Determine the [X, Y] coordinate at the center of the cell enclosing the given text.  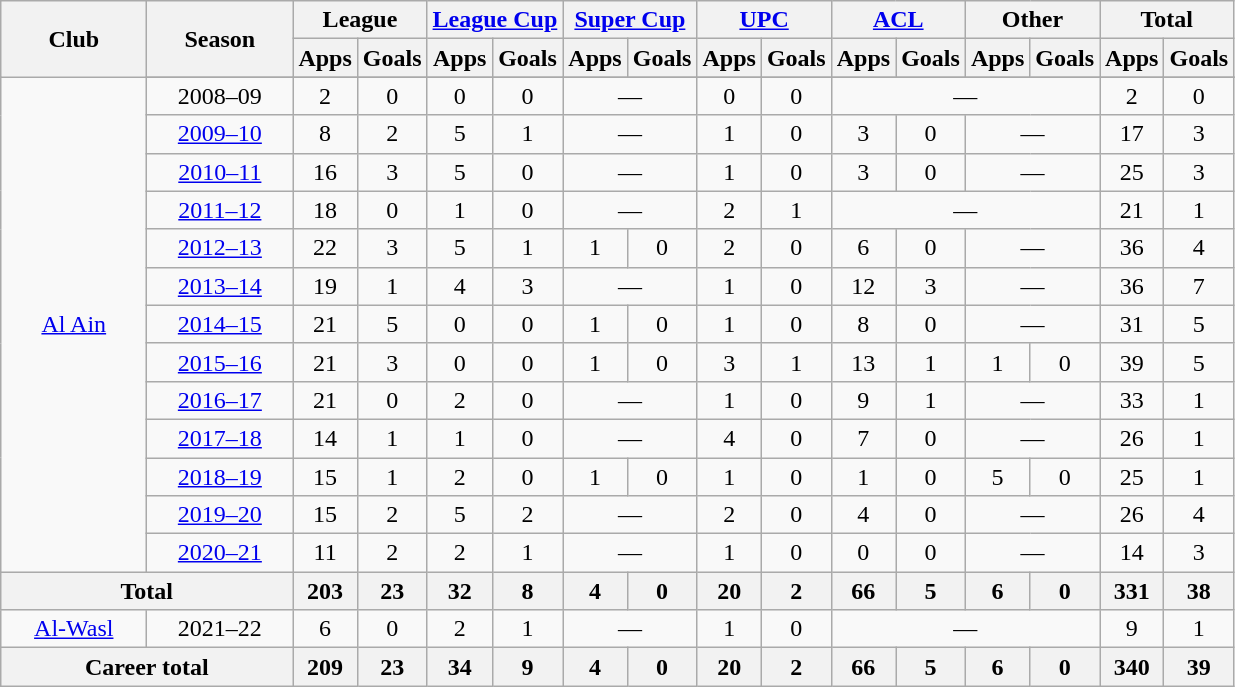
331 [1132, 591]
12 [863, 286]
22 [325, 248]
Season [220, 39]
32 [460, 591]
2013–14 [220, 286]
18 [325, 210]
2016–17 [220, 400]
2010–11 [220, 172]
2021–22 [220, 629]
13 [863, 362]
2011–12 [220, 210]
2018–19 [220, 477]
19 [325, 286]
Super Cup [630, 20]
ACL [898, 20]
Club [74, 39]
38 [1199, 591]
2009–10 [220, 134]
17 [1132, 134]
203 [325, 591]
11 [325, 553]
Al-Wasl [74, 629]
16 [325, 172]
Al Ain [74, 324]
Other [1032, 20]
2014–15 [220, 324]
209 [325, 667]
League [360, 20]
UPC [764, 20]
33 [1132, 400]
2015–16 [220, 362]
League Cup [495, 20]
34 [460, 667]
2019–20 [220, 515]
Career total [147, 667]
2017–18 [220, 438]
2020–21 [220, 553]
2008–09 [220, 96]
2012–13 [220, 248]
31 [1132, 324]
340 [1132, 667]
